Locate the cell with the specified text and output its [X, Y] center coordinate. 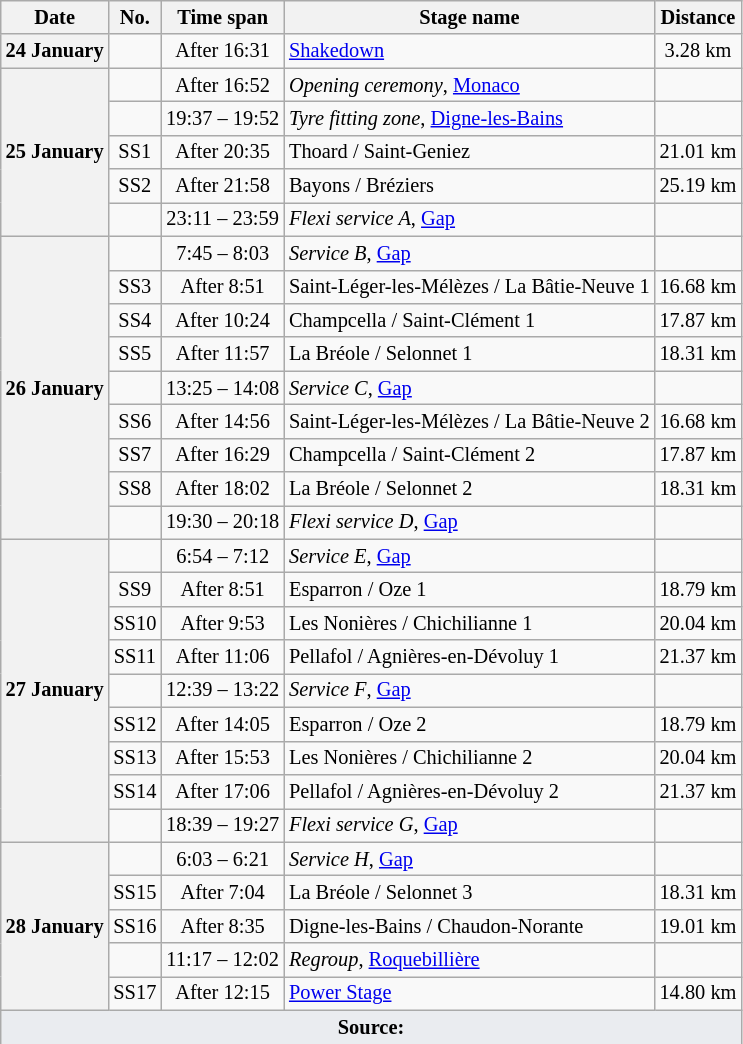
Esparron / Oze 1 [469, 589]
23:11 – 23:59 [222, 219]
Les Nonières / Chichilianne 1 [469, 623]
24 January [55, 51]
Saint-Léger-les-Mélèzes / La Bâtie-Neuve 1 [469, 287]
SS12 [134, 724]
After 21:58 [222, 186]
25 January [55, 152]
After 20:35 [222, 152]
Stage name [469, 17]
After 10:24 [222, 320]
After 16:29 [222, 455]
After 14:05 [222, 724]
Flexi service D, Gap [469, 522]
SS5 [134, 354]
Service E, Gap [469, 556]
Esparron / Oze 2 [469, 724]
Flexi service G, Gap [469, 825]
SS7 [134, 455]
Shakedown [469, 51]
SS8 [134, 489]
19.01 km [698, 926]
SS17 [134, 993]
Source: [372, 1027]
After 16:52 [222, 85]
No. [134, 17]
Service B, Gap [469, 253]
SS11 [134, 657]
After 18:02 [222, 489]
After 11:57 [222, 354]
SS4 [134, 320]
11:17 – 12:02 [222, 960]
28 January [55, 926]
Power Stage [469, 993]
After 7:04 [222, 892]
La Bréole / Selonnet 3 [469, 892]
Pellafol / Agnières-en-Dévoluy 1 [469, 657]
19:30 – 20:18 [222, 522]
Pellafol / Agnières-en-Dévoluy 2 [469, 791]
After 12:15 [222, 993]
Saint-Léger-les-Mélèzes / La Bâtie-Neuve 2 [469, 421]
Champcella / Saint-Clément 1 [469, 320]
19:37 – 19:52 [222, 118]
La Bréole / Selonnet 1 [469, 354]
Digne-les-Bains / Chaudon-Norante [469, 926]
Time span [222, 17]
SS1 [134, 152]
After 14:56 [222, 421]
Service F, Gap [469, 690]
3.28 km [698, 51]
6:03 – 6:21 [222, 859]
25.19 km [698, 186]
SS10 [134, 623]
26 January [55, 388]
Service H, Gap [469, 859]
SS6 [134, 421]
SS13 [134, 758]
SS16 [134, 926]
After 17:06 [222, 791]
SS14 [134, 791]
Thoard / Saint-Geniez [469, 152]
14.80 km [698, 993]
La Bréole / Selonnet 2 [469, 489]
SS2 [134, 186]
Opening ceremony, Monaco [469, 85]
Distance [698, 17]
After 8:35 [222, 926]
7:45 – 8:03 [222, 253]
Regroup, Roquebillière [469, 960]
21.01 km [698, 152]
27 January [55, 690]
13:25 – 14:08 [222, 388]
12:39 – 13:22 [222, 690]
Service C, Gap [469, 388]
Bayons / Bréziers [469, 186]
Champcella / Saint-Clément 2 [469, 455]
SS9 [134, 589]
Tyre fitting zone, Digne-les-Bains [469, 118]
After 15:53 [222, 758]
Date [55, 17]
Flexi service A, Gap [469, 219]
SS3 [134, 287]
6:54 – 7:12 [222, 556]
18:39 – 19:27 [222, 825]
SS15 [134, 892]
After 16:31 [222, 51]
Les Nonières / Chichilianne 2 [469, 758]
After 11:06 [222, 657]
After 9:53 [222, 623]
